Provide the [X, Y] coordinate of the cell's center where the given text is located.  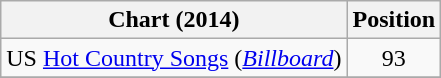
Position [394, 20]
93 [394, 58]
US Hot Country Songs (Billboard) [174, 58]
Chart (2014) [174, 20]
